Return (X, Y) of the center of cell containing provided text 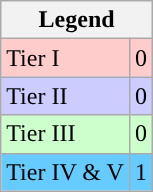
Tier I (66, 58)
Legend (77, 20)
Tier IV & V (66, 172)
1 (140, 172)
Tier II (66, 96)
Tier III (66, 134)
